Pinpoint the cell where the given text exists, returning its (x, y) midpoint coordinate. 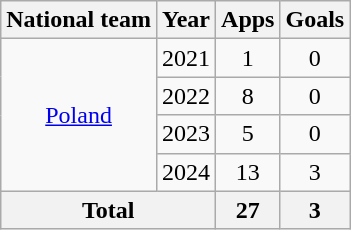
2024 (186, 172)
Total (108, 210)
Apps (248, 20)
27 (248, 210)
Year (186, 20)
13 (248, 172)
1 (248, 58)
National team (79, 20)
2022 (186, 96)
Goals (315, 20)
5 (248, 134)
2023 (186, 134)
2021 (186, 58)
Poland (79, 115)
8 (248, 96)
